Locate the cell with the specified text and output its [X, Y] center coordinate. 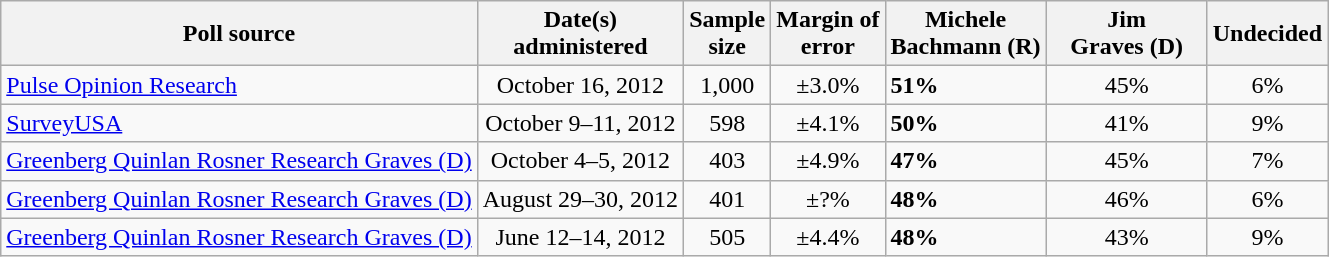
October 9–11, 2012 [580, 123]
505 [728, 237]
7% [1267, 161]
MicheleBachmann (R) [966, 34]
Poll source [239, 34]
598 [728, 123]
403 [728, 161]
43% [1126, 237]
±4.4% [828, 237]
Samplesize [728, 34]
46% [1126, 199]
41% [1126, 123]
SurveyUSA [239, 123]
Undecided [1267, 34]
October 4–5, 2012 [580, 161]
±3.0% [828, 85]
August 29–30, 2012 [580, 199]
47% [966, 161]
JimGraves (D) [1126, 34]
Date(s)administered [580, 34]
Margin of error [828, 34]
October 16, 2012 [580, 85]
±4.1% [828, 123]
±?% [828, 199]
±4.9% [828, 161]
1,000 [728, 85]
Pulse Opinion Research [239, 85]
51% [966, 85]
June 12–14, 2012 [580, 237]
401 [728, 199]
50% [966, 123]
